Determine the [X, Y] coordinate at the center of the cell enclosing the given text.  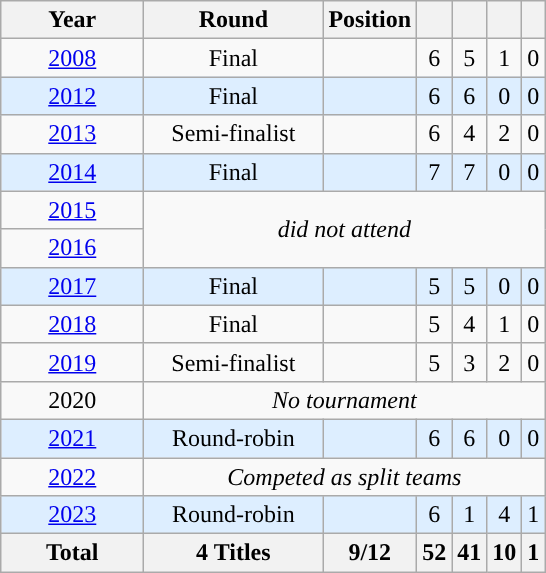
2016 [72, 248]
2018 [72, 324]
2020 [72, 400]
2012 [72, 96]
2017 [72, 286]
2023 [72, 515]
10 [504, 553]
2014 [72, 172]
2022 [72, 477]
2015 [72, 210]
3 [470, 362]
9/12 [370, 553]
did not attend [344, 229]
2021 [72, 438]
Position [370, 20]
Competed as split teams [344, 477]
No tournament [344, 400]
2008 [72, 58]
41 [470, 553]
Round [234, 20]
4 Titles [234, 553]
52 [434, 553]
Total [72, 553]
2013 [72, 134]
Year [72, 20]
2019 [72, 362]
